Determine the [X, Y] coordinate at the center of the cell enclosing the given text.  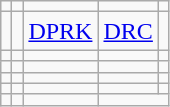
DPRK [60, 31]
DRC [128, 31]
